Search for the cell housing the specified text and yield its [X, Y] center coordinate. 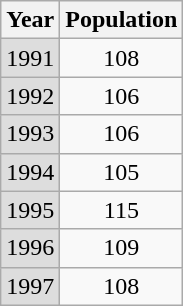
109 [122, 248]
1996 [30, 248]
1993 [30, 134]
105 [122, 172]
Population [122, 20]
1997 [30, 286]
1994 [30, 172]
1992 [30, 96]
115 [122, 210]
Year [30, 20]
1991 [30, 58]
1995 [30, 210]
